Output the (x, y) coordinate of the center of the cell containing the given text.  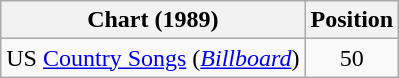
US Country Songs (Billboard) (153, 58)
Chart (1989) (153, 20)
50 (352, 58)
Position (352, 20)
